Identify which cell holds the provided text, then report its [X, Y] central coordinate. 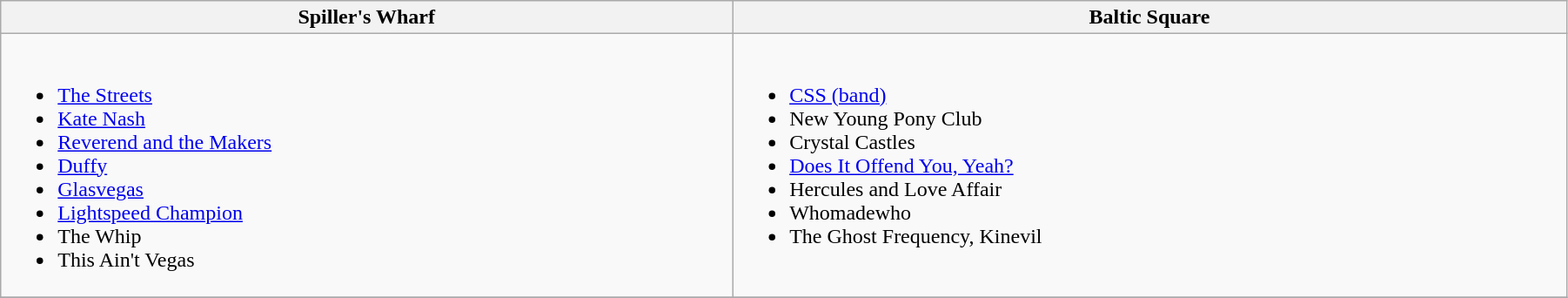
CSS (band)New Young Pony ClubCrystal CastlesDoes It Offend You, Yeah?Hercules and Love AffairWhomadewhoThe Ghost Frequency, Kinevil [1150, 166]
Baltic Square [1150, 17]
The StreetsKate NashReverend and the MakersDuffyGlasvegasLightspeed ChampionThe WhipThis Ain't Vegas [367, 166]
Spiller's Wharf [367, 17]
